Locate the cell with the specified text and output its (X, Y) center coordinate. 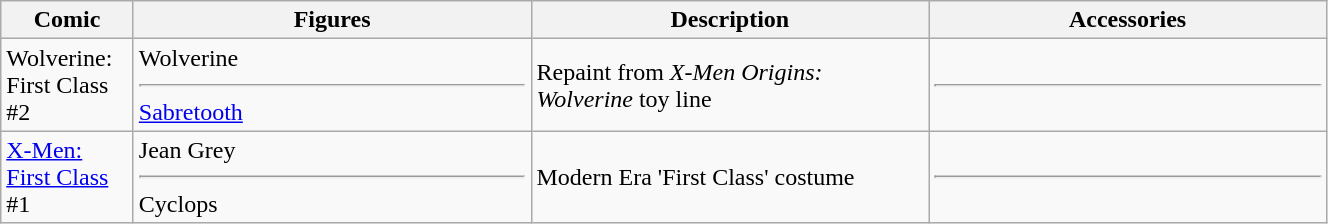
Jean GreyCyclops (332, 177)
Modern Era 'First Class' costume (730, 177)
X-Men: First Class #1 (68, 177)
Accessories (1128, 20)
Repaint from X-Men Origins: Wolverine toy line (730, 85)
Description (730, 20)
Wolverine: First Class #2 (68, 85)
Comic (68, 20)
Figures (332, 20)
WolverineSabretooth (332, 85)
